Identify which cell holds the provided text, then report its (X, Y) central coordinate. 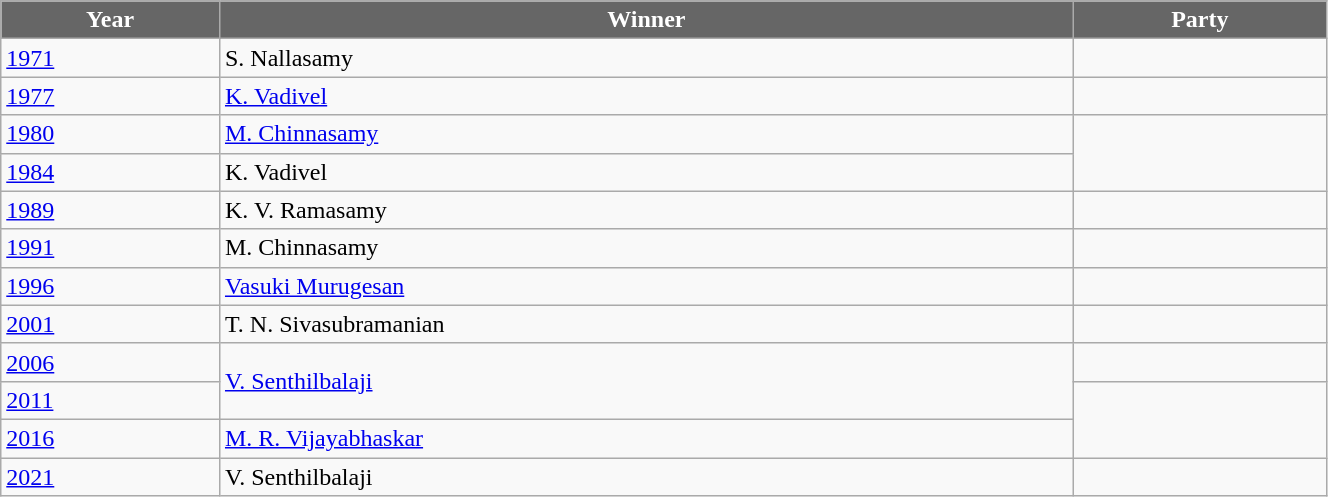
Vasuki Murugesan (646, 286)
K. V. Ramasamy (646, 210)
Party (1200, 20)
1996 (110, 286)
Year (110, 20)
2016 (110, 438)
1980 (110, 134)
2006 (110, 362)
1989 (110, 210)
1984 (110, 172)
M. R. Vijayabhaskar (646, 438)
T. N. Sivasubramanian (646, 324)
2021 (110, 477)
1991 (110, 248)
2001 (110, 324)
1977 (110, 96)
1971 (110, 58)
S. Nallasamy (646, 58)
2011 (110, 400)
Winner (646, 20)
